Pinpoint the cell where the given text exists, returning its (X, Y) midpoint coordinate. 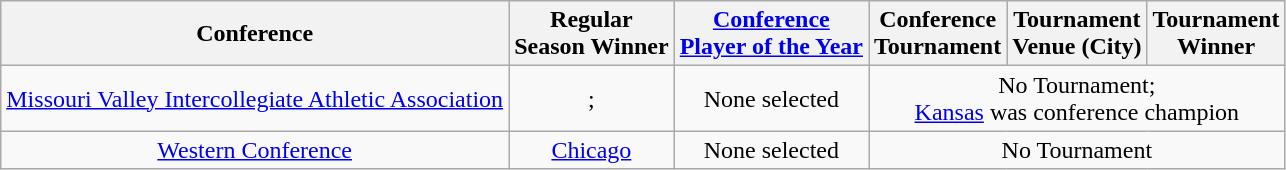
Tournament Winner (1216, 34)
No Tournament;Kansas was conference champion (1078, 98)
Conference Player of the Year (771, 34)
No Tournament (1078, 150)
Regular Season Winner (592, 34)
Tournament Venue (City) (1077, 34)
; (592, 98)
Western Conference (255, 150)
Chicago (592, 150)
Missouri Valley Intercollegiate Athletic Association (255, 98)
Conference (255, 34)
Conference Tournament (938, 34)
